Locate the cell with the specified text and output its [X, Y] center coordinate. 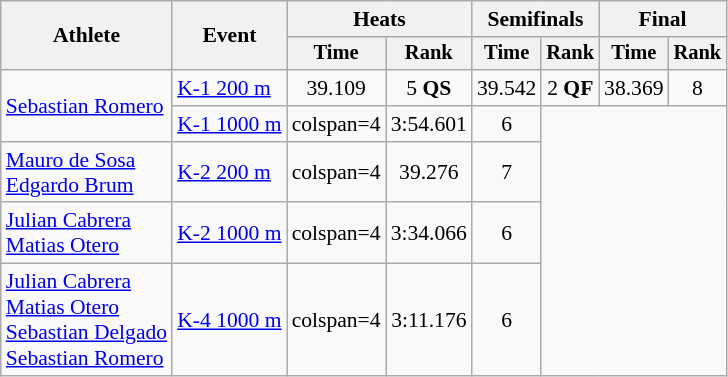
38.369 [634, 88]
Julian CabreraMatias Otero [86, 234]
3:54.601 [429, 124]
Mauro de SosaEdgardo Brum [86, 172]
Sebastian Romero [86, 106]
K-1 1000 m [229, 124]
K-4 1000 m [229, 320]
K-1 200 m [229, 88]
39.276 [429, 172]
Event [229, 36]
Athlete [86, 36]
5 QS [429, 88]
Semifinals [536, 19]
39.542 [506, 88]
3:34.066 [429, 234]
K-2 1000 m [229, 234]
2 QF [570, 88]
3:11.176 [429, 320]
Julian CabreraMatias OteroSebastian DelgadoSebastian Romero [86, 320]
39.109 [336, 88]
Heats [380, 19]
K-2 200 m [229, 172]
7 [506, 172]
8 [698, 88]
Final [662, 19]
